Output the (x, y) coordinate of the center of the cell containing the given text.  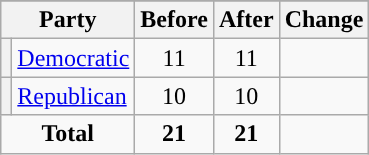
Democratic (74, 58)
Party (68, 20)
Change (324, 20)
Before (174, 20)
Total (68, 134)
After (246, 20)
Republican (74, 96)
